Locate the cell with the specified text and output its [X, Y] center coordinate. 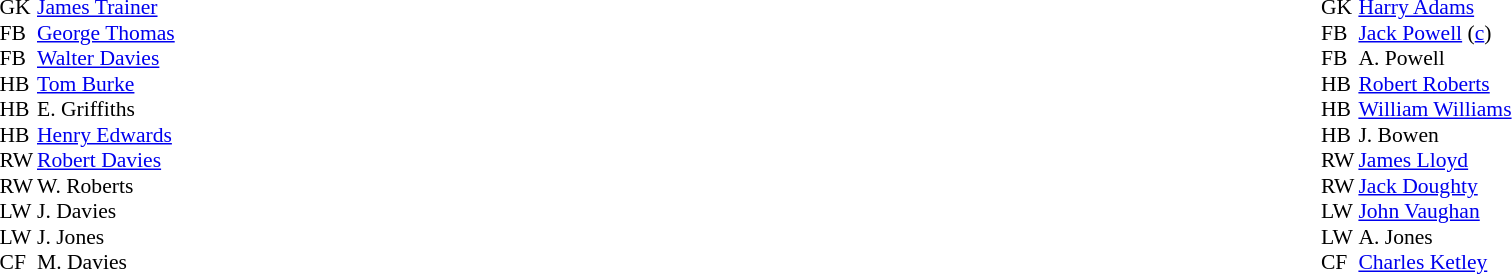
George Thomas [106, 33]
E. Griffiths [106, 109]
Robert Davies [106, 161]
A. Powell [1434, 59]
J. Davies [106, 211]
Tom Burke [106, 84]
Jack Doughty [1434, 186]
A. Jones [1434, 237]
Robert Roberts [1434, 84]
John Vaughan [1434, 211]
Henry Edwards [106, 135]
Walter Davies [106, 59]
W. Roberts [106, 186]
J. Jones [106, 237]
J. Bowen [1434, 135]
William Williams [1434, 109]
Jack Powell (c) [1434, 33]
James Lloyd [1434, 161]
